Identify which cell holds the provided text, then report its (x, y) central coordinate. 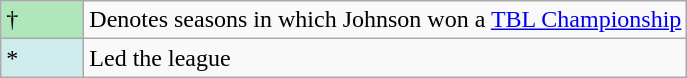
Denotes seasons in which Johnson won a TBL Championship (386, 20)
Led the league (386, 58)
† (42, 20)
* (42, 58)
